Detect which cell encompasses the target text, then output its (X, Y) center coordinate. 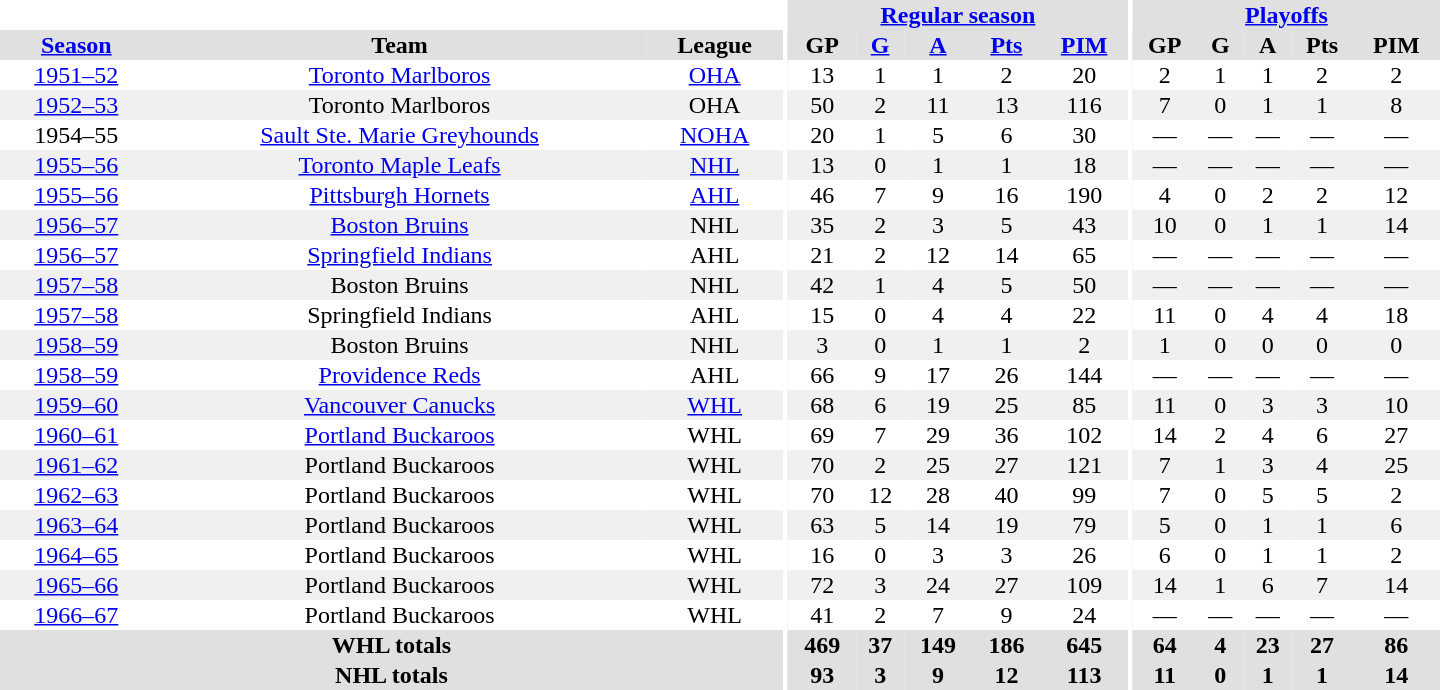
68 (822, 405)
37 (880, 645)
42 (822, 285)
NOHA (715, 135)
113 (1084, 675)
65 (1084, 255)
1962–63 (76, 495)
102 (1084, 435)
86 (1396, 645)
Team (400, 45)
43 (1084, 225)
1963–64 (76, 525)
66 (822, 375)
41 (822, 615)
23 (1268, 645)
109 (1084, 585)
36 (1006, 435)
63 (822, 525)
79 (1084, 525)
116 (1084, 105)
1959–60 (76, 405)
1952–53 (76, 105)
144 (1084, 375)
WHL totals (392, 645)
1966–67 (76, 615)
Playoffs (1286, 15)
28 (938, 495)
League (715, 45)
1964–65 (76, 555)
Sault Ste. Marie Greyhounds (400, 135)
8 (1396, 105)
149 (938, 645)
1960–61 (76, 435)
Season (76, 45)
46 (822, 195)
17 (938, 375)
72 (822, 585)
29 (938, 435)
Toronto Maple Leafs (400, 165)
Regular season (958, 15)
NHL totals (392, 675)
64 (1165, 645)
1954–55 (76, 135)
1965–66 (76, 585)
40 (1006, 495)
469 (822, 645)
645 (1084, 645)
121 (1084, 465)
99 (1084, 495)
Providence Reds (400, 375)
190 (1084, 195)
1951–52 (76, 75)
85 (1084, 405)
30 (1084, 135)
15 (822, 315)
93 (822, 675)
22 (1084, 315)
Pittsburgh Hornets (400, 195)
186 (1006, 645)
Vancouver Canucks (400, 405)
1961–62 (76, 465)
35 (822, 225)
21 (822, 255)
69 (822, 435)
